Search for the cell housing the specified text and yield its (X, Y) center coordinate. 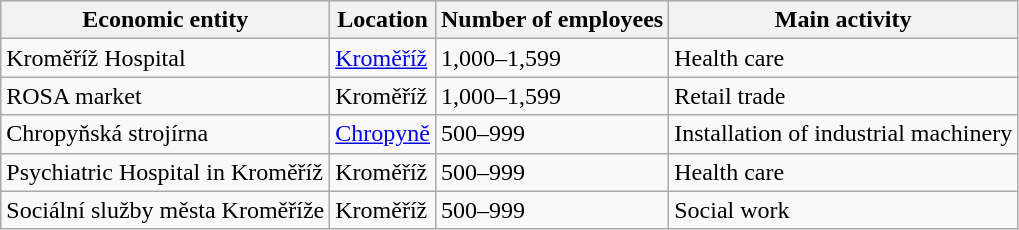
Main activity (844, 20)
Sociální služby města Kroměříže (166, 210)
Social work (844, 210)
Economic entity (166, 20)
Retail trade (844, 96)
Psychiatric Hospital in Kroměříž (166, 172)
Number of employees (552, 20)
Kroměříž Hospital (166, 58)
Location (383, 20)
Chropyňská strojírna (166, 134)
Chropyně (383, 134)
ROSA market (166, 96)
Installation of industrial machinery (844, 134)
